Search for the cell housing the specified text and yield its [x, y] center coordinate. 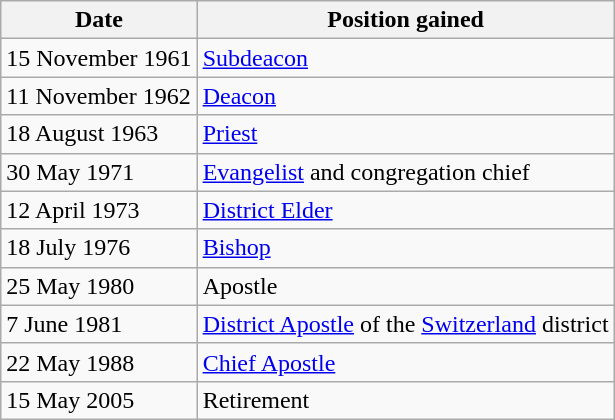
30 May 1971 [99, 172]
18 July 1976 [99, 248]
District Apostle of the Switzerland district [406, 324]
22 May 1988 [99, 362]
Chief Apostle [406, 362]
7 June 1981 [99, 324]
Evangelist and congregation chief [406, 172]
Apostle [406, 286]
Bishop [406, 248]
12 April 1973 [99, 210]
Position gained [406, 20]
Deacon [406, 96]
25 May 1980 [99, 286]
15 May 2005 [99, 400]
Date [99, 20]
District Elder [406, 210]
Subdeacon [406, 58]
Retirement [406, 400]
Priest [406, 134]
11 November 1962 [99, 96]
18 August 1963 [99, 134]
15 November 1961 [99, 58]
